Return (X, Y) of the center of cell containing provided text 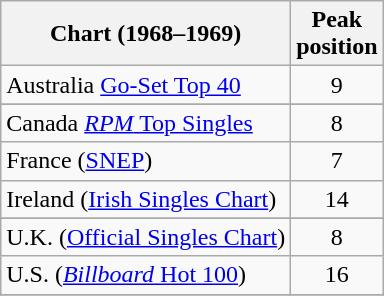
9 (337, 85)
Chart (1968–1969) (146, 34)
U.S. (Billboard Hot 100) (146, 275)
Ireland (Irish Singles Chart) (146, 199)
France (SNEP) (146, 161)
U.K. (Official Singles Chart) (146, 237)
7 (337, 161)
14 (337, 199)
Peakposition (337, 34)
Canada RPM Top Singles (146, 123)
Australia Go-Set Top 40 (146, 85)
16 (337, 275)
